From the cell containing the given text, extract its center point as (X, Y) coordinate. 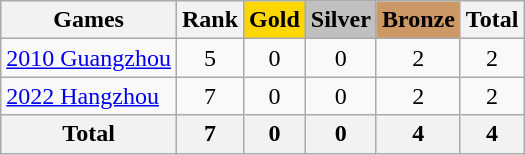
5 (210, 58)
Gold (275, 20)
2010 Guangzhou (89, 58)
Silver (340, 20)
Bronze (418, 20)
Rank (210, 20)
Games (89, 20)
2022 Hangzhou (89, 96)
